From the cell containing the given text, extract its center point as (x, y) coordinate. 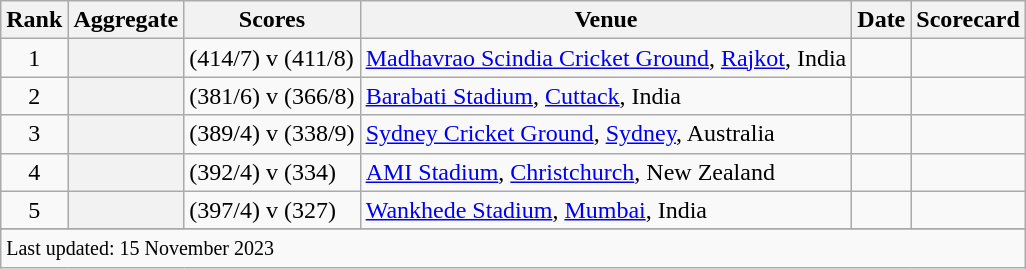
5 (34, 210)
Sydney Cricket Ground, Sydney, Australia (606, 134)
Scorecard (968, 20)
(414/7) v (411/8) (272, 58)
(389/4) v (338/9) (272, 134)
(392/4) v (334) (272, 172)
Barabati Stadium, Cuttack, India (606, 96)
4 (34, 172)
AMI Stadium, Christchurch, New Zealand (606, 172)
2 (34, 96)
Last updated: 15 November 2023 (514, 248)
Wankhede Stadium, Mumbai, India (606, 210)
3 (34, 134)
1 (34, 58)
Rank (34, 20)
(397/4) v (327) (272, 210)
Madhavrao Scindia Cricket Ground, Rajkot, India (606, 58)
Venue (606, 20)
Aggregate (126, 20)
Scores (272, 20)
(381/6) v (366/8) (272, 96)
Date (882, 20)
